Output the [x, y] coordinate of the center of the cell containing the given text.  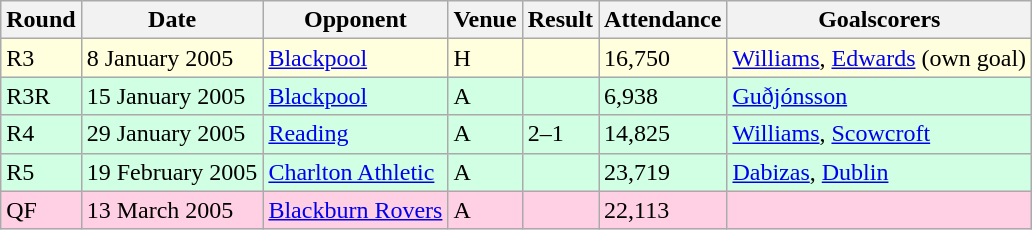
Attendance [663, 20]
R5 [41, 172]
QF [41, 210]
14,825 [663, 134]
2–1 [560, 134]
H [485, 58]
Result [560, 20]
R3R [41, 96]
Blackburn Rovers [356, 210]
13 March 2005 [172, 210]
16,750 [663, 58]
6,938 [663, 96]
Goalscorers [880, 20]
29 January 2005 [172, 134]
8 January 2005 [172, 58]
R4 [41, 134]
Date [172, 20]
Dabizas, Dublin [880, 172]
R3 [41, 58]
Williams, Scowcroft [880, 134]
Reading [356, 134]
22,113 [663, 210]
Opponent [356, 20]
Round [41, 20]
Charlton Athletic [356, 172]
Guðjónsson [880, 96]
19 February 2005 [172, 172]
23,719 [663, 172]
Venue [485, 20]
Williams, Edwards (own goal) [880, 58]
15 January 2005 [172, 96]
